Identify which cell holds the provided text, then report its [x, y] central coordinate. 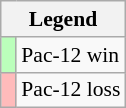
Pac-12 win [70, 55]
Pac-12 loss [70, 90]
Legend [64, 19]
